For the text-containing cell, return its midpoint in (X, Y) coordinate format. 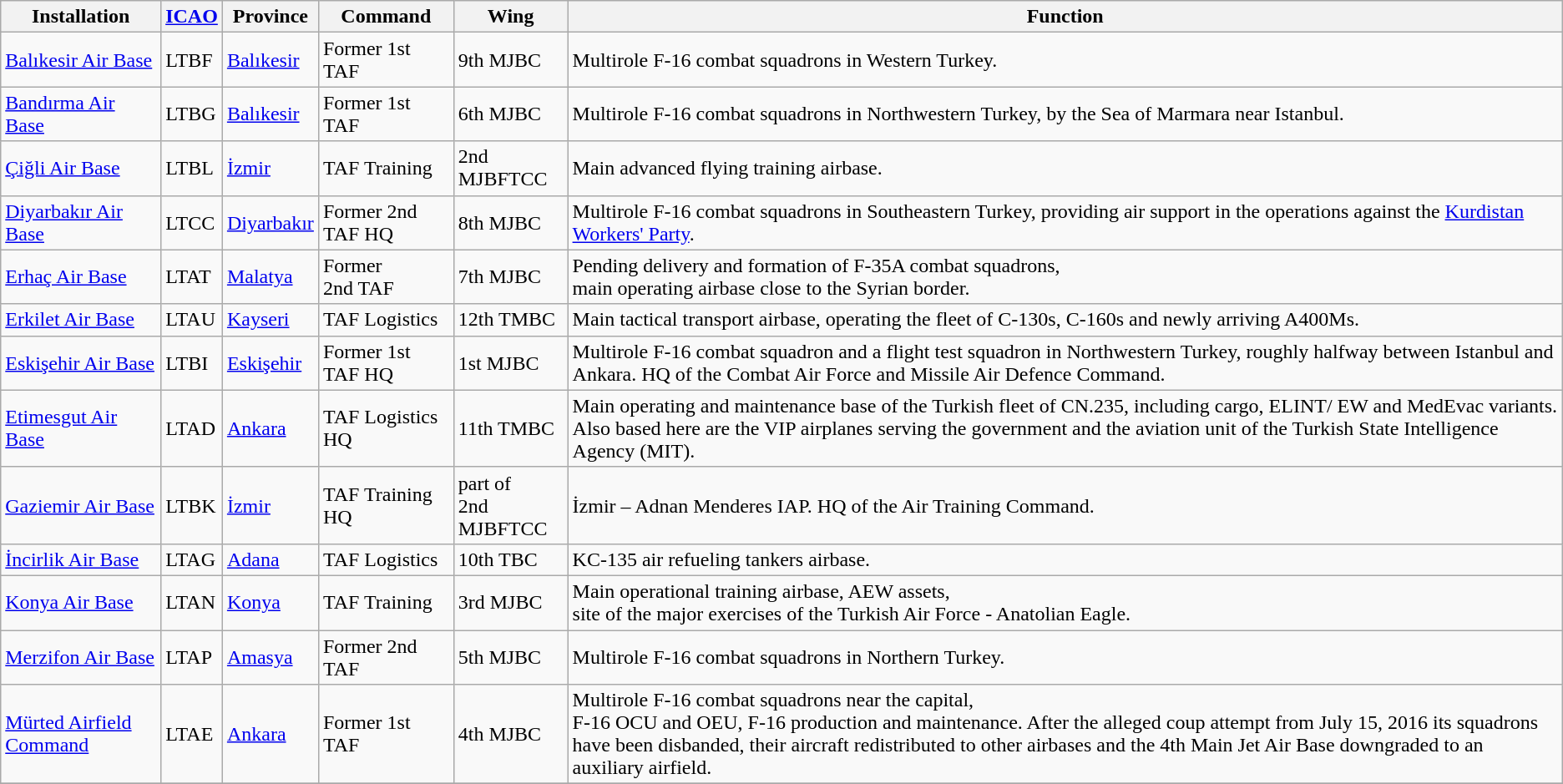
Diyarbakır Air Base (81, 222)
Malatya (271, 277)
LTAG (192, 559)
Wing (511, 17)
Former 2nd TAF HQ (386, 222)
LTAN (192, 603)
part of2nd MJBFTCC (511, 505)
LTAD (192, 428)
Former 1st TAF HQ (386, 362)
Etimesgut Air Base (81, 428)
9th MJBC (511, 60)
Balıkesir Air Base (81, 60)
7th MJBC (511, 277)
LTBL (192, 169)
Gaziemir Air Base (81, 505)
Former 2nd TAF (386, 656)
LTAU (192, 320)
KC-135 air refueling tankers airbase. (1065, 559)
İzmir – Adnan Menderes IAP. HQ of the Air Training Command. (1065, 505)
LTBG (192, 114)
Pending delivery and formation of F-35A combat squadrons,main operating airbase close to the Syrian border. (1065, 277)
10th TBC (511, 559)
Erkilet Air Base (81, 320)
Kayseri (271, 320)
TAF Training HQ (386, 505)
3rd MJBC (511, 603)
Erhaç Air Base (81, 277)
Mürted Airfield Command (81, 735)
Multirole F-16 combat squadrons in Northern Turkey. (1065, 656)
LTAT (192, 277)
Province (271, 17)
Eskişehir (271, 362)
ICAO (192, 17)
2nd MJBFTCC (511, 169)
Konya Air Base (81, 603)
LTAP (192, 656)
LTAE (192, 735)
Çiğli Air Base (81, 169)
1st MJBC (511, 362)
Multirole F-16 combat squadrons in Northwestern Turkey, by the Sea of Marmara near Istanbul. (1065, 114)
11th TMBC (511, 428)
TAF Logistics HQ (386, 428)
Adana (271, 559)
6th MJBC (511, 114)
LTBK (192, 505)
Main tactical transport airbase, operating the fleet of C-130s, C-160s and newly arriving A400Ms. (1065, 320)
12th TMBC (511, 320)
5th MJBC (511, 656)
Multirole F-16 combat squadrons in Southeastern Turkey, providing air support in the operations against the Kurdistan Workers' Party. (1065, 222)
LTBI (192, 362)
8th MJBC (511, 222)
4th MJBC (511, 735)
Eskişehir Air Base (81, 362)
Command (386, 17)
Amasya (271, 656)
Main operational training airbase, AEW assets,site of the major exercises of the Turkish Air Force - Anatolian Eagle. (1065, 603)
Merzifon Air Base (81, 656)
Konya (271, 603)
Installation (81, 17)
LTBF (192, 60)
Main advanced flying training airbase. (1065, 169)
Multirole F-16 combat squadrons in Western Turkey. (1065, 60)
Former2nd TAF (386, 277)
Diyarbakır (271, 222)
LTCC (192, 222)
Function (1065, 17)
İncirlik Air Base (81, 559)
Bandırma Air Base (81, 114)
